Scan for the cell matching the given text and deliver its (X, Y) coordinate at center. 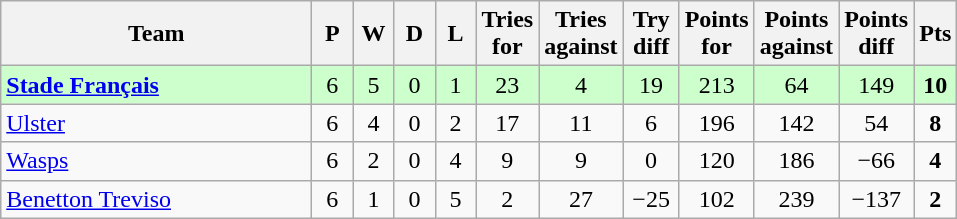
−25 (651, 199)
19 (651, 85)
W (374, 34)
27 (581, 199)
Benetton Treviso (156, 199)
Tries against (581, 34)
D (414, 34)
Points for (716, 34)
54 (876, 123)
Try diff (651, 34)
Tries for (508, 34)
P (332, 34)
Pts (936, 34)
10 (936, 85)
142 (796, 123)
64 (796, 85)
11 (581, 123)
Points diff (876, 34)
196 (716, 123)
17 (508, 123)
Wasps (156, 161)
8 (936, 123)
186 (796, 161)
Stade Français (156, 85)
213 (716, 85)
149 (876, 85)
−66 (876, 161)
102 (716, 199)
L (456, 34)
−137 (876, 199)
120 (716, 161)
23 (508, 85)
239 (796, 199)
Points against (796, 34)
Ulster (156, 123)
Team (156, 34)
